Determine the [x, y] coordinate at the center of the cell enclosing the given text.  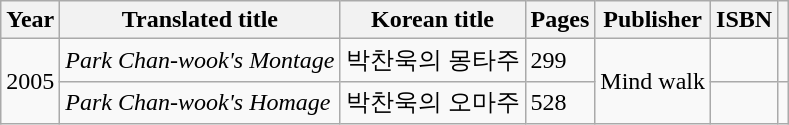
Translated title [200, 20]
Park Chan-wook's Homage [200, 102]
ISBN [744, 20]
박찬욱의 몽타주 [432, 60]
박찬욱의 오마주 [432, 102]
Year [30, 20]
Korean title [432, 20]
Mind walk [653, 82]
Pages [560, 20]
2005 [30, 82]
Publisher [653, 20]
299 [560, 60]
528 [560, 102]
Park Chan-wook's Montage [200, 60]
